Search for the cell housing the specified text and yield its [X, Y] center coordinate. 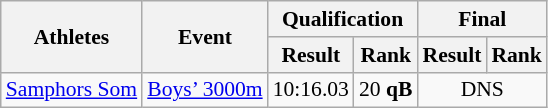
DNS [482, 90]
Final [482, 19]
Qualification [343, 19]
20 qB [386, 90]
Samphors Som [72, 90]
Boys’ 3000m [204, 90]
Athletes [72, 36]
10:16.03 [311, 90]
Event [204, 36]
